For the text-containing cell, return its midpoint in [X, Y] coordinate format. 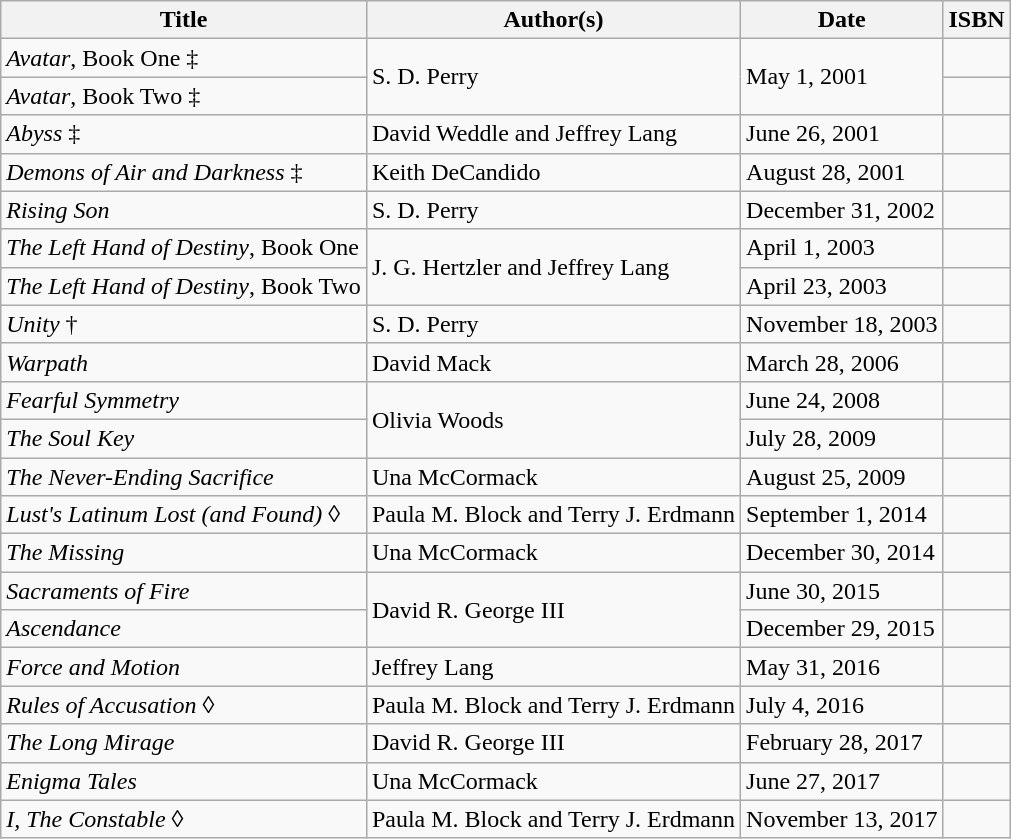
Force and Motion [184, 667]
June 24, 2008 [842, 400]
July 28, 2009 [842, 438]
J. G. Hertzler and Jeffrey Lang [553, 267]
Abyss ‡ [184, 134]
Jeffrey Lang [553, 667]
The Missing [184, 553]
June 30, 2015 [842, 591]
June 27, 2017 [842, 781]
The Soul Key [184, 438]
Date [842, 20]
November 18, 2003 [842, 324]
September 1, 2014 [842, 515]
November 13, 2017 [842, 819]
Unity † [184, 324]
December 30, 2014 [842, 553]
August 28, 2001 [842, 172]
Lust's Latinum Lost (and Found) ◊ [184, 515]
August 25, 2009 [842, 477]
Keith DeCandido [553, 172]
I, The Constable ◊ [184, 819]
Title [184, 20]
Ascendance [184, 629]
The Left Hand of Destiny, Book One [184, 248]
David Weddle and Jeffrey Lang [553, 134]
June 26, 2001 [842, 134]
Sacraments of Fire [184, 591]
Enigma Tales [184, 781]
David Mack [553, 362]
February 28, 2017 [842, 743]
The Long Mirage [184, 743]
April 1, 2003 [842, 248]
The Left Hand of Destiny, Book Two [184, 286]
May 1, 2001 [842, 77]
Demons of Air and Darkness ‡ [184, 172]
May 31, 2016 [842, 667]
December 31, 2002 [842, 210]
Rising Son [184, 210]
The Never-Ending Sacrifice [184, 477]
Fearful Symmetry [184, 400]
Olivia Woods [553, 419]
Author(s) [553, 20]
Rules of Accusation ◊ [184, 705]
March 28, 2006 [842, 362]
ISBN [976, 20]
Warpath [184, 362]
December 29, 2015 [842, 629]
April 23, 2003 [842, 286]
July 4, 2016 [842, 705]
Avatar, Book One ‡ [184, 58]
Avatar, Book Two ‡ [184, 96]
